Capture the cell that displays the provided text and extract its (X, Y) central coordinate. 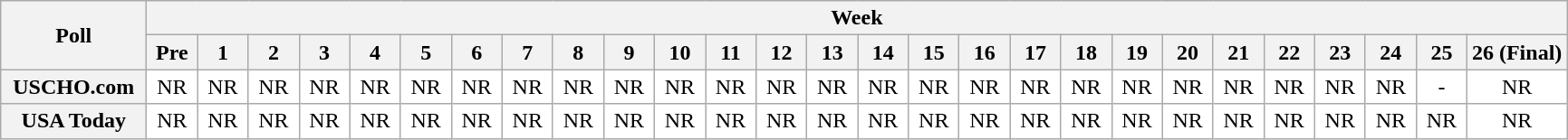
8 (578, 52)
Pre (172, 52)
Week (857, 18)
6 (476, 52)
Poll (74, 35)
20 (1188, 52)
25 (1441, 52)
9 (629, 52)
5 (426, 52)
16 (985, 52)
26 (Final) (1516, 52)
3 (324, 52)
USCHO.com (74, 87)
2 (274, 52)
23 (1340, 52)
17 (1035, 52)
24 (1390, 52)
10 (679, 52)
11 (730, 52)
4 (375, 52)
1 (223, 52)
USA Today (74, 121)
18 (1086, 52)
15 (934, 52)
14 (883, 52)
7 (527, 52)
13 (832, 52)
- (1441, 87)
19 (1137, 52)
12 (782, 52)
22 (1289, 52)
21 (1238, 52)
